Pinpoint the cell where the given text exists, returning its [x, y] midpoint coordinate. 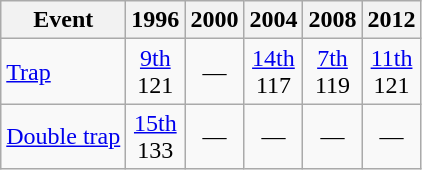
Double trap [64, 136]
7th119 [332, 72]
9th121 [156, 72]
2000 [214, 20]
Event [64, 20]
2004 [274, 20]
Trap [64, 72]
11th121 [392, 72]
2008 [332, 20]
2012 [392, 20]
14th117 [274, 72]
1996 [156, 20]
15th133 [156, 136]
